Pinpoint the cell where the given text exists, returning its [X, Y] midpoint coordinate. 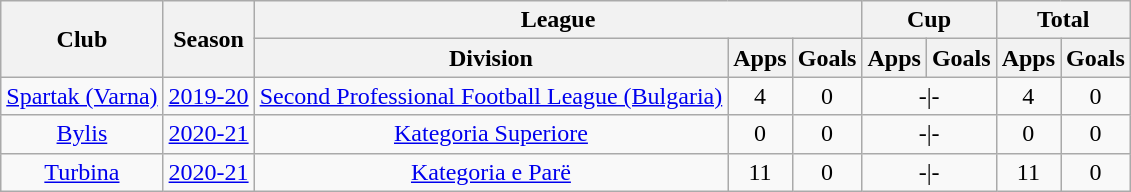
Club [82, 39]
Second Professional Football League (Bulgaria) [491, 96]
Total [1063, 20]
Spartak (Varna) [82, 96]
Season [208, 39]
Division [491, 58]
Bylis [82, 134]
Cup [929, 20]
League [558, 20]
Turbina [82, 172]
Kategoria Superiore [491, 134]
Kategoria e Parë [491, 172]
2019-20 [208, 96]
